Detect which cell encompasses the target text, then output its (X, Y) center coordinate. 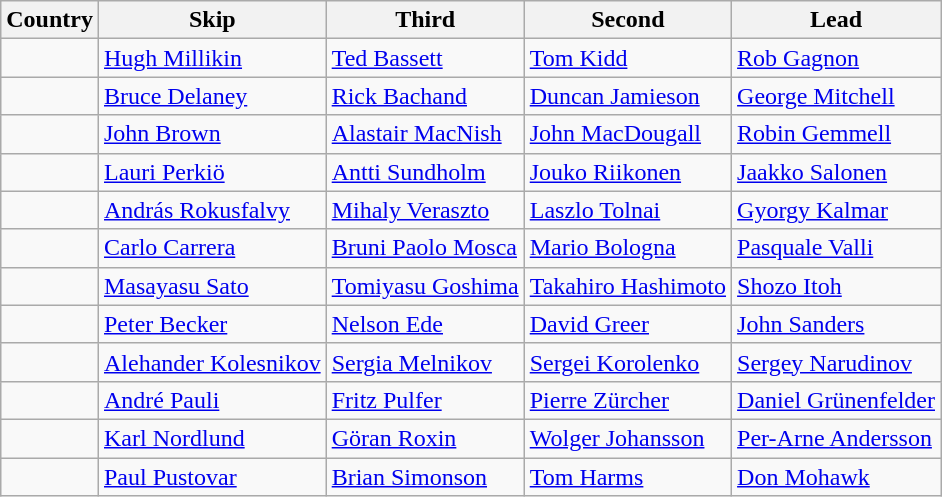
Jouko Riikonen (628, 172)
Second (628, 20)
Lauri Perkiö (212, 172)
Pasquale Valli (836, 248)
Antti Sundholm (425, 172)
Alehander Kolesnikov (212, 362)
Peter Becker (212, 324)
Wolger Johansson (628, 438)
Hugh Millikin (212, 58)
Laszlo Tolnai (628, 210)
Göran Roxin (425, 438)
Jaakko Salonen (836, 172)
Rob Gagnon (836, 58)
Fritz Pulfer (425, 400)
Carlo Carrera (212, 248)
Daniel Grünenfelder (836, 400)
Tomiyasu Goshima (425, 286)
John Brown (212, 134)
Sergey Narudinov (836, 362)
Takahiro Hashimoto (628, 286)
Sergia Melnikov (425, 362)
Third (425, 20)
David Greer (628, 324)
Per-Arne Andersson (836, 438)
Karl Nordlund (212, 438)
Ted Bassett (425, 58)
Sergei Korolenko (628, 362)
George Mitchell (836, 96)
Lead (836, 20)
Skip (212, 20)
Masayasu Sato (212, 286)
Duncan Jamieson (628, 96)
Rick Bachand (425, 96)
Tom Kidd (628, 58)
András Rokusfalvy (212, 210)
Nelson Ede (425, 324)
Mihaly Veraszto (425, 210)
Robin Gemmell (836, 134)
Bruce Delaney (212, 96)
Mario Bologna (628, 248)
Country (50, 20)
Brian Simonson (425, 477)
John Sanders (836, 324)
Don Mohawk (836, 477)
Pierre Zürcher (628, 400)
Shozo Itoh (836, 286)
Gyorgy Kalmar (836, 210)
Tom Harms (628, 477)
Bruni Paolo Mosca (425, 248)
André Pauli (212, 400)
Alastair MacNish (425, 134)
Paul Pustovar (212, 477)
John MacDougall (628, 134)
